Detect which cell encompasses the target text, then output its [x, y] center coordinate. 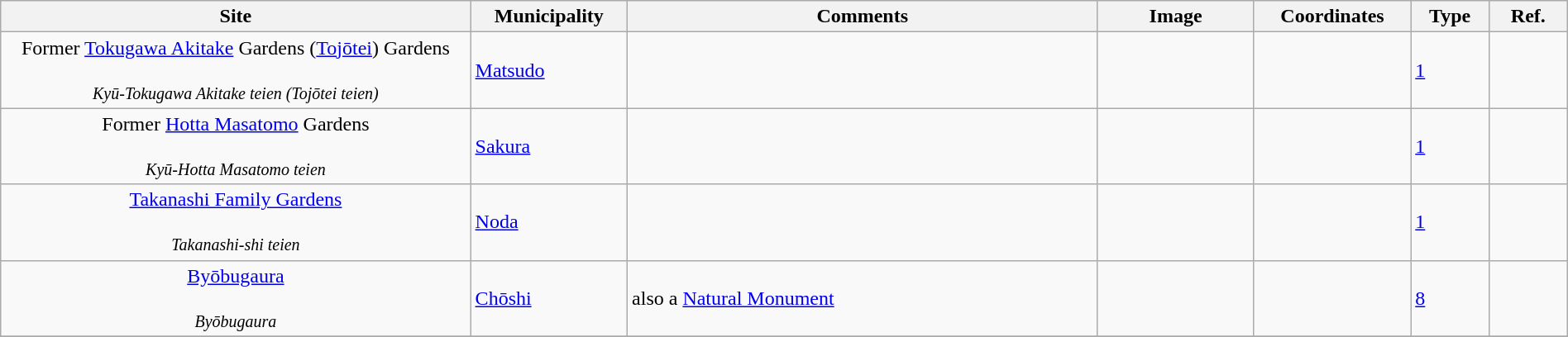
Municipality [549, 17]
Noda [549, 222]
also a Natural Monument [863, 298]
Comments [863, 17]
ByōbugauraByōbugaura [236, 298]
Chōshi [549, 298]
Ref. [1528, 17]
Image [1176, 17]
Coordinates [1331, 17]
8 [1451, 298]
Type [1451, 17]
Takanashi Family GardensTakanashi-shi teien [236, 222]
Site [236, 17]
Former Tokugawa Akitake Gardens (Tojōtei) GardensKyū-Tokugawa Akitake teien (Tojōtei teien) [236, 70]
Sakura [549, 146]
Former Hotta Masatomo GardensKyū-Hotta Masatomo teien [236, 146]
Matsudo [549, 70]
